Capture the cell that displays the provided text and extract its [x, y] central coordinate. 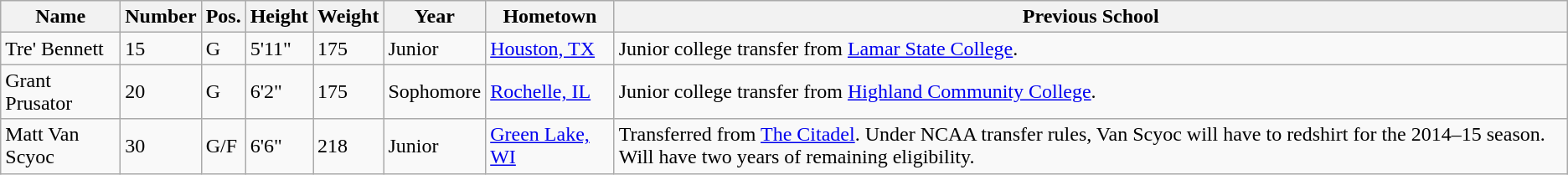
Number [161, 17]
218 [348, 146]
Tre' Bennett [60, 49]
6'2" [279, 92]
5'11" [279, 49]
6'6" [279, 146]
Green Lake, WI [550, 146]
Previous School [1091, 17]
Grant Prusator [60, 92]
Year [435, 17]
Junior college transfer from Lamar State College. [1091, 49]
Weight [348, 17]
Hometown [550, 17]
G/F [223, 146]
Sophomore [435, 92]
Name [60, 17]
30 [161, 146]
Matt Van Scyoc [60, 146]
Rochelle, IL [550, 92]
Pos. [223, 17]
20 [161, 92]
15 [161, 49]
Junior college transfer from Highland Community College. [1091, 92]
Height [279, 17]
Houston, TX [550, 49]
